Detect which cell encompasses the target text, then output its (x, y) center coordinate. 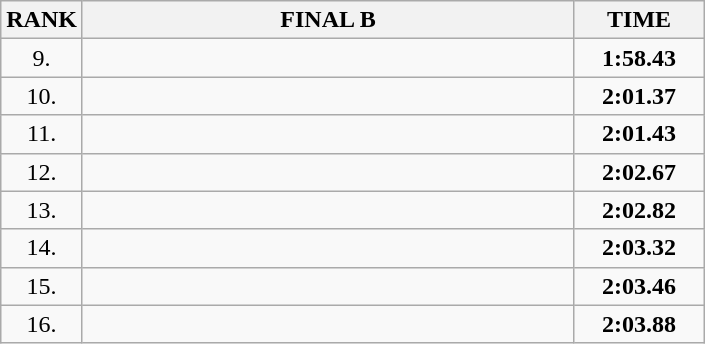
2:02.82 (640, 210)
RANK (42, 20)
10. (42, 96)
FINAL B (328, 20)
14. (42, 248)
2:01.43 (640, 134)
15. (42, 286)
9. (42, 58)
12. (42, 172)
16. (42, 324)
2:03.32 (640, 248)
13. (42, 210)
1:58.43 (640, 58)
2:01.37 (640, 96)
2:03.46 (640, 286)
TIME (640, 20)
11. (42, 134)
2:03.88 (640, 324)
2:02.67 (640, 172)
